Provide the [X, Y] coordinate of the cell's center where the given text is located.  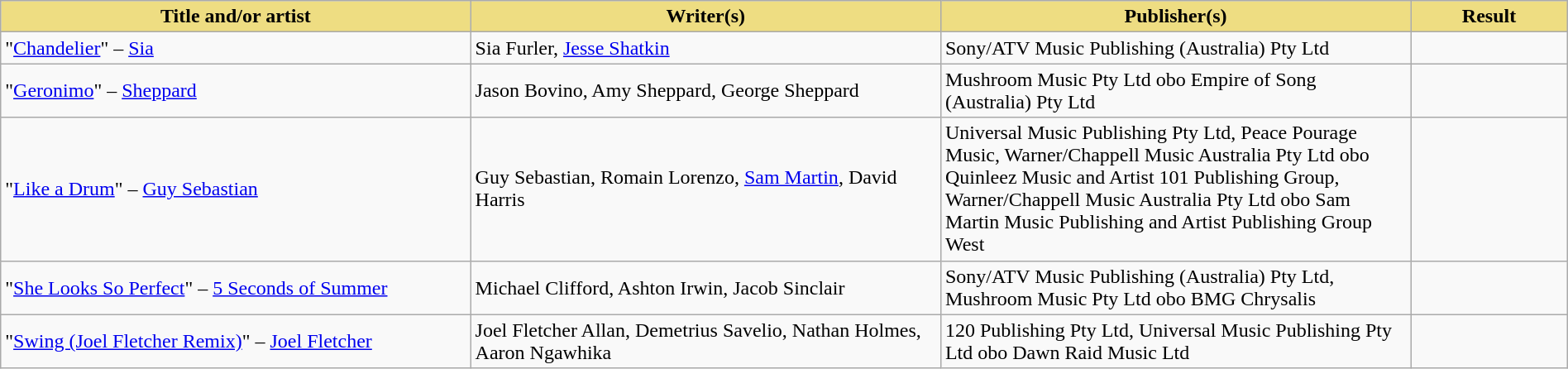
Guy Sebastian, Romain Lorenzo, Sam Martin, David Harris [705, 189]
Title and/or artist [236, 17]
120 Publishing Pty Ltd, Universal Music Publishing Pty Ltd obo Dawn Raid Music Ltd [1175, 341]
Sia Furler, Jesse Shatkin [705, 48]
"She Looks So Perfect" – 5 Seconds of Summer [236, 288]
"Geronimo" – Sheppard [236, 91]
"Swing (Joel Fletcher Remix)" – Joel Fletcher [236, 341]
Joel Fletcher Allan, Demetrius Savelio, Nathan Holmes, Aaron Ngawhika [705, 341]
Jason Bovino, Amy Sheppard, George Sheppard [705, 91]
Mushroom Music Pty Ltd obo Empire of Song (Australia) Pty Ltd [1175, 91]
Sony/ATV Music Publishing (Australia) Pty Ltd, Mushroom Music Pty Ltd obo BMG Chrysalis [1175, 288]
"Like a Drum" – Guy Sebastian [236, 189]
Publisher(s) [1175, 17]
Result [1489, 17]
Writer(s) [705, 17]
Sony/ATV Music Publishing (Australia) Pty Ltd [1175, 48]
"Chandelier" – Sia [236, 48]
Michael Clifford, Ashton Irwin, Jacob Sinclair [705, 288]
